Detect which cell encompasses the target text, then output its (x, y) center coordinate. 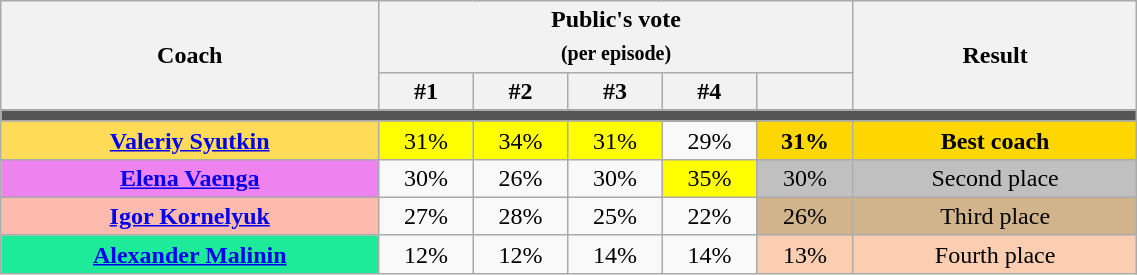
Fourth place (994, 254)
Elena Vaenga (190, 178)
25% (615, 216)
22% (709, 216)
#4 (709, 91)
Coach (190, 56)
29% (709, 140)
#1 (426, 91)
34% (520, 140)
27% (426, 216)
Third place (994, 216)
#3 (615, 91)
28% (520, 216)
Result (994, 56)
Public's vote(per episode) (616, 36)
35% (709, 178)
Valeriy Syutkin (190, 140)
Best coach (994, 140)
Igor Kornelyuk (190, 216)
13% (806, 254)
Alexander Malinin (190, 254)
#2 (520, 91)
Second place (994, 178)
